For the text-containing cell, return its midpoint in (x, y) coordinate format. 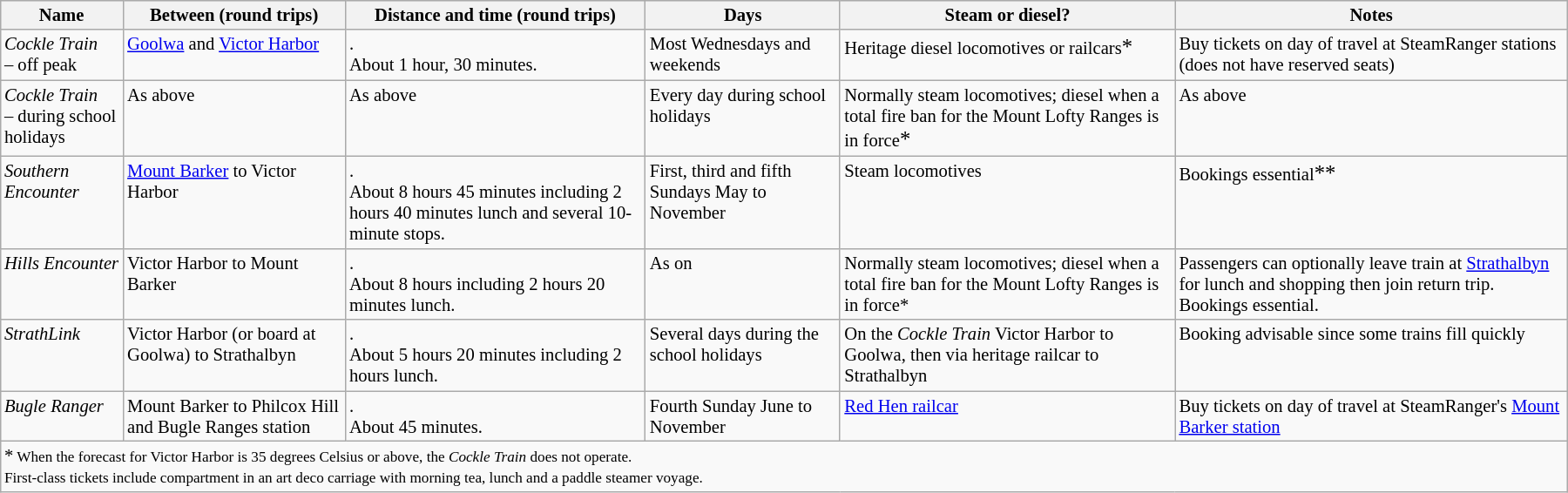
Most Wednesdays and weekends (743, 55)
StrathLink (61, 355)
Every day during school holidays (743, 118)
Buy tickets on day of travel at SteamRanger's Mount Barker station (1371, 416)
Hills Encounter (61, 284)
Southern Encounter (61, 203)
Mount Barker to Victor Harbor (233, 203)
.About 45 minutes. (495, 416)
Red Hen railcar (1007, 416)
Cockle Train– off peak (61, 55)
Mount Barker to Philcox Hill and Bugle Ranges station (233, 416)
Victor Harbor to Mount Barker (233, 284)
Passengers can optionally leave train at Strathalbyn for lunch and shopping then join return trip. Bookings essential. (1371, 284)
Goolwa and Victor Harbor (233, 55)
Notes (1371, 15)
First, third and fifth Sundays May to November (743, 203)
Days (743, 15)
Bookings essential** (1371, 203)
On the Cockle Train Victor Harbor to Goolwa, then via heritage railcar to Strathalbyn (1007, 355)
.About 5 hours 20 minutes including 2 hours lunch. (495, 355)
Several days during the school holidays (743, 355)
Steam or diesel? (1007, 15)
Fourth Sunday June to November (743, 416)
Booking advisable since some trains fill quickly (1371, 355)
Name (61, 15)
Cockle Train– during school holidays (61, 118)
.About 8 hours 45 minutes including 2 hours 40 minutes lunch and several 10-minute stops. (495, 203)
Distance and time (round trips) (495, 15)
Heritage diesel locomotives or railcars* (1007, 55)
Victor Harbor (or board at Goolwa) to Strathalbyn (233, 355)
Buy tickets on day of travel at SteamRanger stations (does not have reserved seats) (1371, 55)
.About 1 hour, 30 minutes. (495, 55)
As on (743, 284)
.About 8 hours including 2 hours 20 minutes lunch. (495, 284)
Bugle Ranger (61, 416)
Steam locomotives (1007, 203)
Between (round trips) (233, 15)
